Locate the cell with the specified text and output its [x, y] center coordinate. 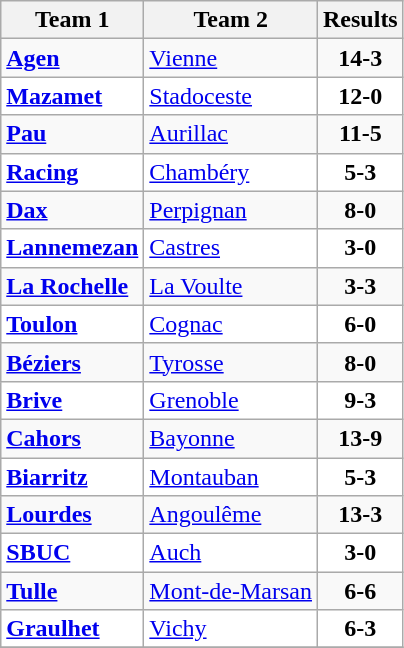
12-0 [361, 96]
3-3 [361, 286]
9-3 [361, 400]
Vichy [231, 629]
Brive [72, 400]
Cognac [231, 324]
Mont-de-Marsan [231, 591]
Lannemezan [72, 248]
Pau [72, 134]
11-5 [361, 134]
Tulle [72, 591]
Vienne [231, 58]
Angoulême [231, 515]
Montauban [231, 477]
Stadoceste [231, 96]
SBUC [72, 553]
Chambéry [231, 172]
Grenoble [231, 400]
Aurillac [231, 134]
Lourdes [72, 515]
Mazamet [72, 96]
Dax [72, 210]
Tyrosse [231, 362]
6-6 [361, 591]
Perpignan [231, 210]
13-9 [361, 438]
La Rochelle [72, 286]
La Voulte [231, 286]
Agen [72, 58]
Bayonne [231, 438]
Castres [231, 248]
6-0 [361, 324]
13-3 [361, 515]
6-3 [361, 629]
Results [361, 20]
Auch [231, 553]
Cahors [72, 438]
Team 1 [72, 20]
Toulon [72, 324]
Béziers [72, 362]
Graulhet [72, 629]
Team 2 [231, 20]
Biarritz [72, 477]
Racing [72, 172]
14-3 [361, 58]
